Extract the (X, Y) coordinate from the center of the cell holding the provided text.  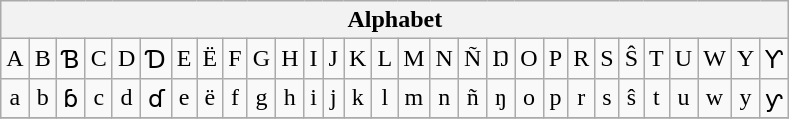
m (414, 98)
S (607, 59)
i (314, 98)
A (15, 59)
Ë (210, 59)
D (126, 59)
e (184, 98)
k (358, 98)
M (414, 59)
ɗ (156, 98)
o (529, 98)
y (745, 98)
Ƴ (774, 59)
l (385, 98)
n (444, 98)
t (657, 98)
P (555, 59)
h (290, 98)
b (42, 98)
ŝ (631, 98)
W (715, 59)
U (683, 59)
ƴ (774, 98)
ɓ (70, 98)
ñ (472, 98)
F (235, 59)
H (290, 59)
Y (745, 59)
a (15, 98)
Ñ (472, 59)
w (715, 98)
O (529, 59)
ŋ (501, 98)
C (98, 59)
u (683, 98)
g (261, 98)
r (582, 98)
ë (210, 98)
p (555, 98)
I (314, 59)
Ɗ (156, 59)
L (385, 59)
E (184, 59)
Ŝ (631, 59)
J (333, 59)
Ɓ (70, 59)
Ŋ (501, 59)
R (582, 59)
N (444, 59)
B (42, 59)
s (607, 98)
K (358, 59)
j (333, 98)
T (657, 59)
d (126, 98)
f (235, 98)
Alphabet (395, 20)
G (261, 59)
c (98, 98)
